Output the (x, y) coordinate of the center of the cell containing the given text.  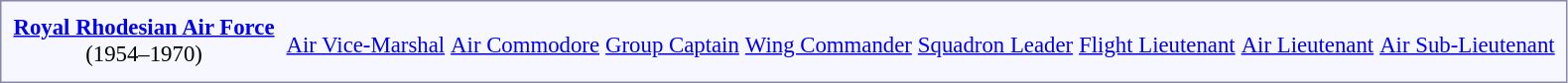
Flight Lieutenant (1157, 43)
Air Vice-Marshal (365, 43)
Air Sub-Lieutenant (1468, 43)
Group Captain (673, 43)
Wing Commander (828, 43)
Squadron Leader (994, 43)
Air Commodore (526, 43)
Royal Rhodesian Air Force(1954–1970) (144, 40)
Air Lieutenant (1307, 43)
